Find where the given text appears and provide that cell's center as [X, Y] coordinate. 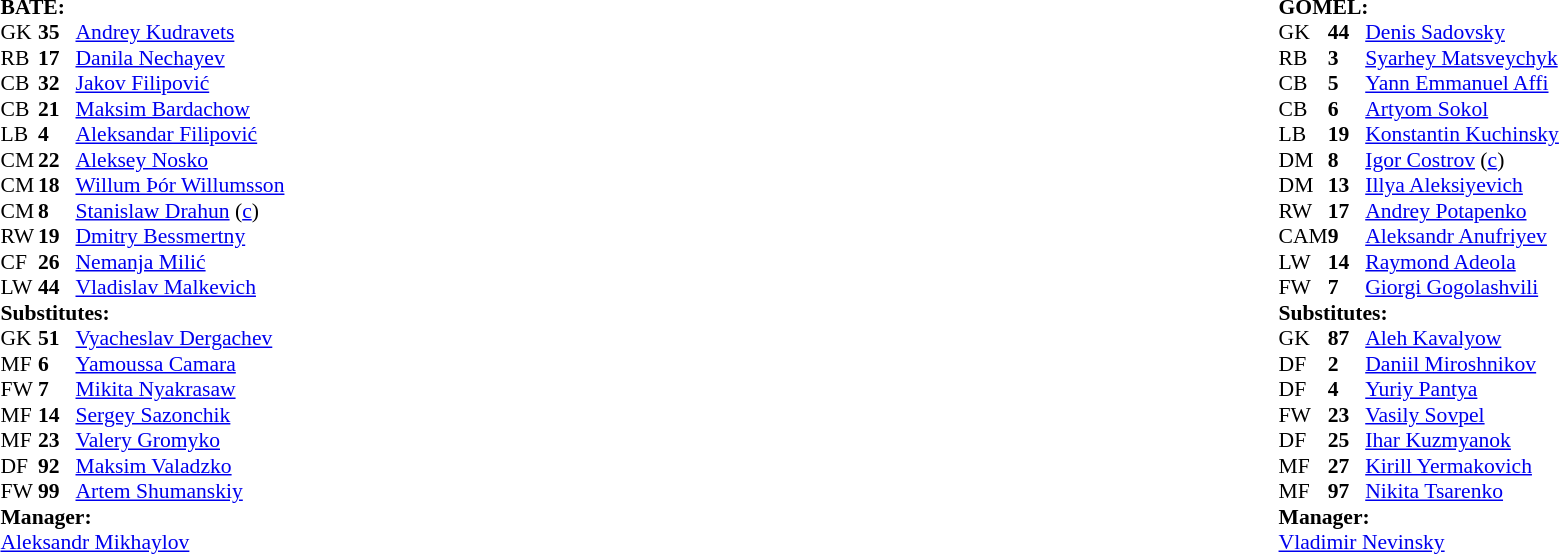
5 [1347, 83]
2 [1347, 364]
Andrey Kudravets [180, 33]
27 [1347, 466]
Jakov Filipović [180, 83]
97 [1347, 491]
Maksim Bardachow [180, 109]
Raymond Adeola [1462, 262]
Konstantin Kuchinsky [1462, 135]
Ihar Kuzmyanok [1462, 441]
92 [57, 466]
87 [1347, 339]
Vladislav Malkevich [180, 287]
Dmitry Bessmertny [180, 237]
Yann Emmanuel Affi [1462, 83]
18 [57, 185]
Yuriy Pantya [1462, 389]
CAM [1304, 237]
Vyacheslav Dergachev [180, 339]
Nikita Tsarenko [1462, 491]
9 [1347, 237]
Igor Costrov (c) [1462, 160]
32 [57, 83]
51 [57, 339]
Valery Gromyko [180, 441]
Artyom Sokol [1462, 109]
Mikita Nyakrasaw [180, 389]
Syarhey Matsveychyk [1462, 58]
22 [57, 160]
Kirill Yermakovich [1462, 466]
26 [57, 262]
25 [1347, 441]
Vasily Sovpel [1462, 415]
Maksim Valadzko [180, 466]
99 [57, 491]
Nemanja Milić [180, 262]
Sergey Sazonchik [180, 415]
35 [57, 33]
3 [1347, 58]
Daniil Miroshnikov [1462, 364]
Artem Shumanskiy [180, 491]
Aleh Kavalyow [1462, 339]
Willum Þór Willumsson [180, 185]
Illya Aleksiyevich [1462, 185]
CF [19, 262]
Aleksandar Filipović [180, 135]
Aleksandr Anufriyev [1462, 237]
21 [57, 109]
13 [1347, 185]
Danila Nechayev [180, 58]
Denis Sadovsky [1462, 33]
Yamoussa Camara [180, 364]
Giorgi Gogolashvili [1462, 287]
Andrey Potapenko [1462, 211]
Stanislaw Drahun (c) [180, 211]
Aleksey Nosko [180, 160]
